Return the [x, y] coordinate for the center point of the cell that contains the specified text.  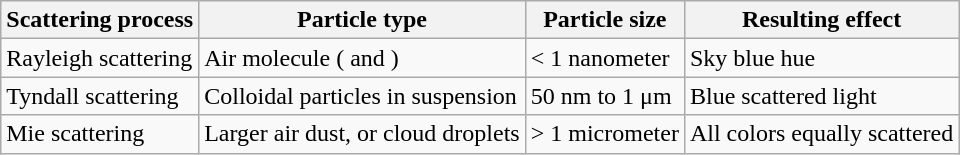
Larger air dust, or cloud droplets [362, 134]
Resulting effect [821, 20]
Mie scattering [100, 134]
Air molecule ( and ) [362, 58]
Particle type [362, 20]
Colloidal particles in suspension [362, 96]
All colors equally scattered [821, 134]
Sky blue hue [821, 58]
Particle size [604, 20]
Scattering process [100, 20]
< 1 nanometer [604, 58]
Tyndall scattering [100, 96]
50 nm to 1 μm [604, 96]
> 1 micrometer [604, 134]
Rayleigh scattering [100, 58]
Blue scattered light [821, 96]
